For the text-containing cell, return its midpoint in (x, y) coordinate format. 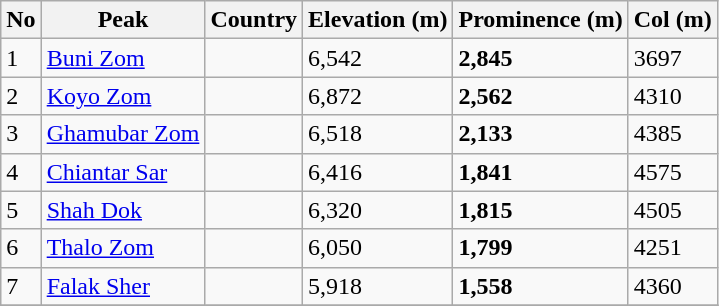
6 (21, 248)
1,558 (540, 286)
Peak (123, 20)
1,841 (540, 172)
1,815 (540, 210)
1 (21, 58)
6,518 (378, 134)
3 (21, 134)
2,562 (540, 96)
Koyo Zom (123, 96)
6,542 (378, 58)
Prominence (m) (540, 20)
Thalo Zom (123, 248)
4310 (672, 96)
2,845 (540, 58)
3697 (672, 58)
6,416 (378, 172)
4575 (672, 172)
7 (21, 286)
Elevation (m) (378, 20)
6,872 (378, 96)
6,320 (378, 210)
4251 (672, 248)
Ghamubar Zom (123, 134)
4505 (672, 210)
5 (21, 210)
2,133 (540, 134)
Shah Dok (123, 210)
2 (21, 96)
Country (254, 20)
4 (21, 172)
Chiantar Sar (123, 172)
Buni Zom (123, 58)
Falak Sher (123, 286)
1,799 (540, 248)
Col (m) (672, 20)
4360 (672, 286)
6,050 (378, 248)
5,918 (378, 286)
No (21, 20)
4385 (672, 134)
